From the cell containing the given text, extract its center point as [X, Y] coordinate. 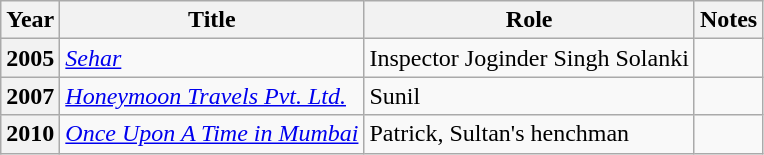
Title [212, 20]
Sehar [212, 58]
2005 [30, 58]
2010 [30, 134]
2007 [30, 96]
Notes [728, 20]
Sunil [529, 96]
Honeymoon Travels Pvt. Ltd. [212, 96]
Once Upon A Time in Mumbai [212, 134]
Role [529, 20]
Patrick, Sultan's henchman [529, 134]
Inspector Joginder Singh Solanki [529, 58]
Year [30, 20]
